From the cell containing the given text, extract its center point as [x, y] coordinate. 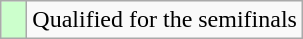
Qualified for the semifinals [165, 20]
